From the cell containing the given text, extract its center point as [X, Y] coordinate. 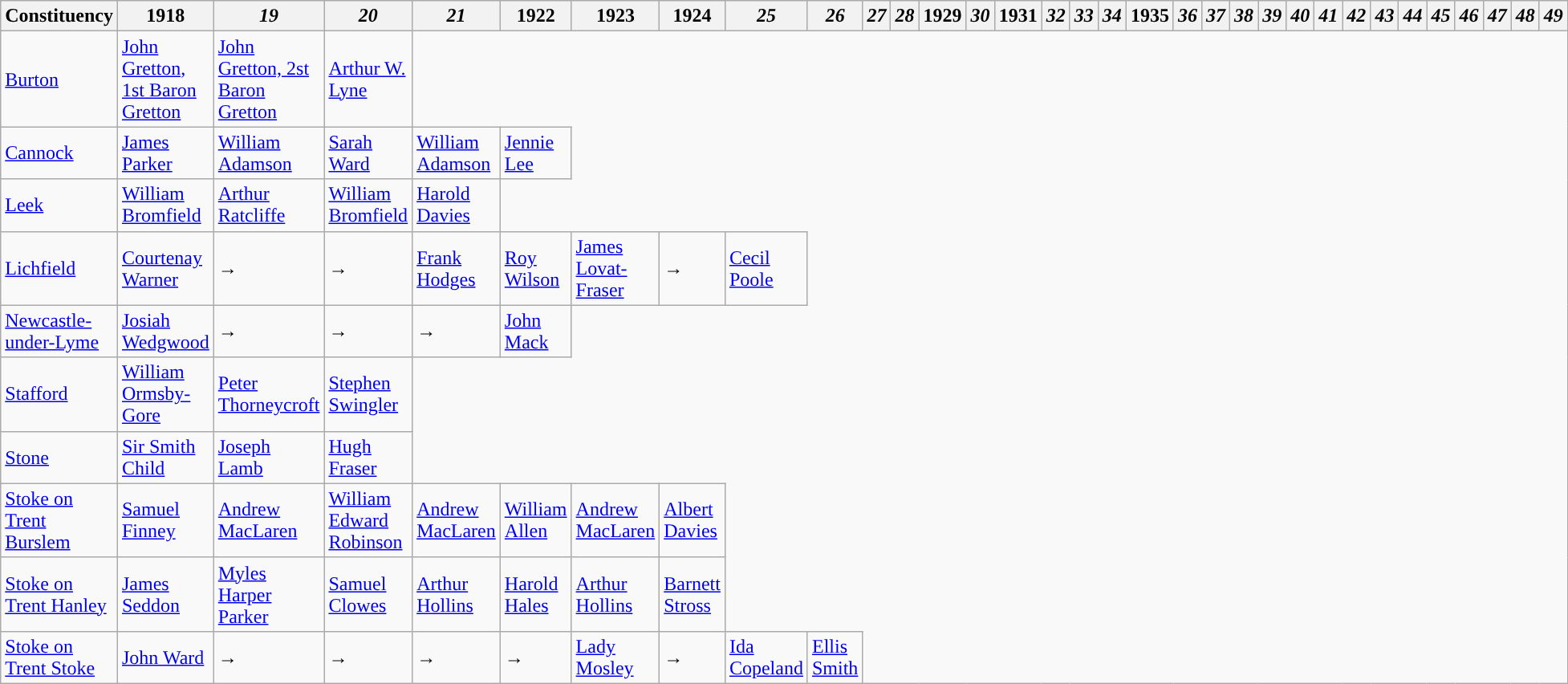
30 [981, 16]
49 [1554, 16]
John Mack [536, 331]
Arthur W. Lyne [368, 79]
Sir Smith Child [165, 458]
Frank Hodges [457, 268]
Hugh Fraser [368, 458]
John Gretton, 2st Baron Gretton [269, 79]
Leek [59, 206]
Samuel Clowes [368, 594]
Newcastle-under-Lyme [59, 331]
19 [269, 16]
1923 [615, 16]
Jennie Lee [536, 153]
John Ward [165, 657]
Sarah Ward [368, 153]
Stoke on Trent Burslem [59, 520]
32 [1056, 16]
1922 [536, 16]
46 [1468, 16]
William Allen [536, 520]
Stoke on Trent Stoke [59, 657]
36 [1188, 16]
41 [1329, 16]
Peter Thorneycroft [269, 394]
1931 [1018, 16]
48 [1525, 16]
Harold Hales [536, 594]
Courtenay Warner [165, 268]
38 [1244, 16]
Stephen Swingler [368, 394]
Ellis Smith [835, 657]
40 [1300, 16]
Josiah Wedgwood [165, 331]
21 [457, 16]
Roy Wilson [536, 268]
Lichfield [59, 268]
Cecil Poole [766, 268]
39 [1273, 16]
Burton [59, 79]
Constituency [59, 16]
Lady Mosley [615, 657]
1929 [942, 16]
1924 [693, 16]
Ida Copeland [766, 657]
25 [766, 16]
James Seddon [165, 594]
Harold Davies [457, 206]
43 [1385, 16]
26 [835, 16]
47 [1497, 16]
42 [1356, 16]
1918 [165, 16]
34 [1112, 16]
Samuel Finney [165, 520]
33 [1083, 16]
45 [1441, 16]
John Gretton, 1st Baron Gretton [165, 79]
Albert Davies [693, 520]
27 [876, 16]
Arthur Ratcliffe [269, 206]
Stafford [59, 394]
Stone [59, 458]
Barnett Stross [693, 594]
Stoke on Trent Hanley [59, 594]
Myles Harper Parker [269, 594]
28 [905, 16]
Joseph Lamb [269, 458]
William Edward Robinson [368, 520]
37 [1215, 16]
James Lovat-Fraser [615, 268]
44 [1412, 16]
Cannock [59, 153]
William Ormsby-Gore [165, 394]
1935 [1149, 16]
James Parker [165, 153]
20 [368, 16]
